Return (X, Y) of the center of cell containing provided text 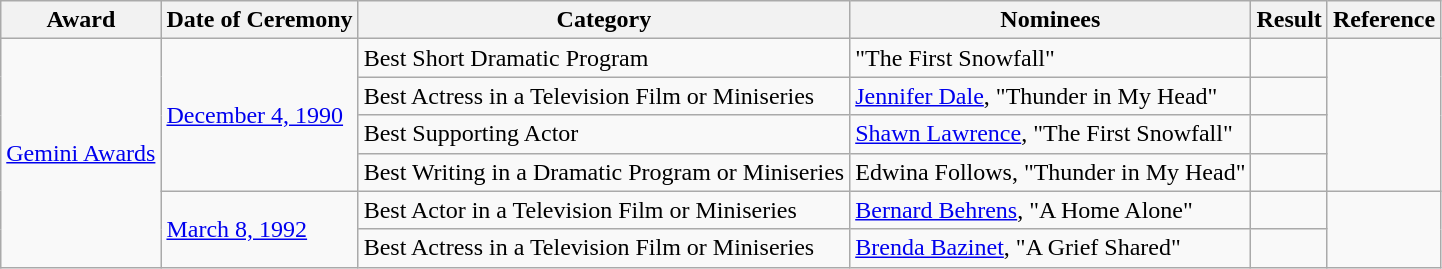
Date of Ceremony (260, 20)
Reference (1384, 20)
Best Actor in a Television Film or Miniseries (604, 210)
Bernard Behrens, "A Home Alone" (1050, 210)
Shawn Lawrence, "The First Snowfall" (1050, 134)
Best Short Dramatic Program (604, 58)
Category (604, 20)
Award (81, 20)
Gemini Awards (81, 153)
Jennifer Dale, "Thunder in My Head" (1050, 96)
Nominees (1050, 20)
Edwina Follows, "Thunder in My Head" (1050, 172)
Brenda Bazinet, "A Grief Shared" (1050, 248)
December 4, 1990 (260, 115)
"The First Snowfall" (1050, 58)
Result (1289, 20)
Best Writing in a Dramatic Program or Miniseries (604, 172)
March 8, 1992 (260, 229)
Best Supporting Actor (604, 134)
